Identify which cell holds the provided text, then report its (X, Y) central coordinate. 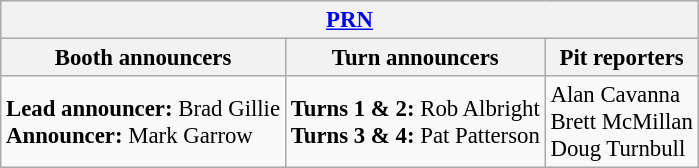
Lead announcer: Brad Gillie Announcer: Mark Garrow (144, 122)
Alan CavannaBrett McMillanDoug Turnbull (622, 122)
Turn announcers (415, 58)
Booth announcers (144, 58)
Pit reporters (622, 58)
PRN (350, 20)
Turns 1 & 2: Rob AlbrightTurns 3 & 4: Pat Patterson (415, 122)
